Determine the (x, y) coordinate at the center of the cell enclosing the given text.  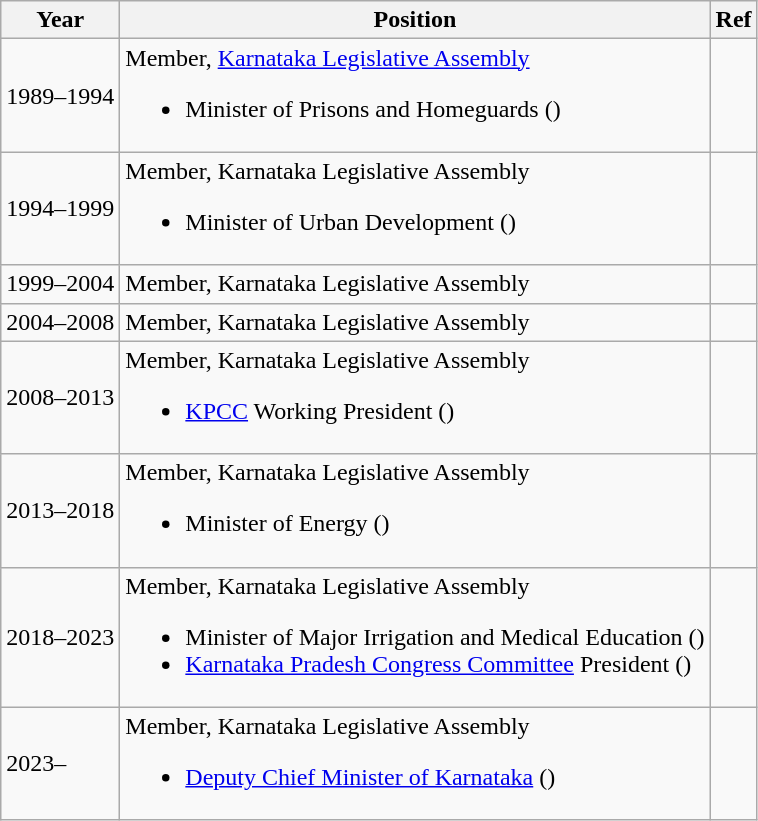
2008–2013 (60, 398)
Ref (734, 20)
Member, Karnataka Legislative AssemblyMinister of Prisons and Homeguards () (415, 96)
Member, Karnataka Legislative AssemblyKPCC Working President () (415, 398)
2023– (60, 764)
Member, Karnataka Legislative AssemblyMinister of Energy () (415, 510)
1999–2004 (60, 284)
2004–2008 (60, 322)
Member, Karnataka Legislative AssemblyMinister of Major Irrigation and Medical Education ()Karnataka Pradesh Congress Committee President () (415, 637)
2013–2018 (60, 510)
Member, Karnataka Legislative AssemblyDeputy Chief Minister of Karnataka () (415, 764)
Year (60, 20)
Position (415, 20)
1994–1999 (60, 208)
1989–1994 (60, 96)
2018–2023 (60, 637)
Member, Karnataka Legislative AssemblyMinister of Urban Development () (415, 208)
